Identify which cell holds the provided text, then report its (X, Y) central coordinate. 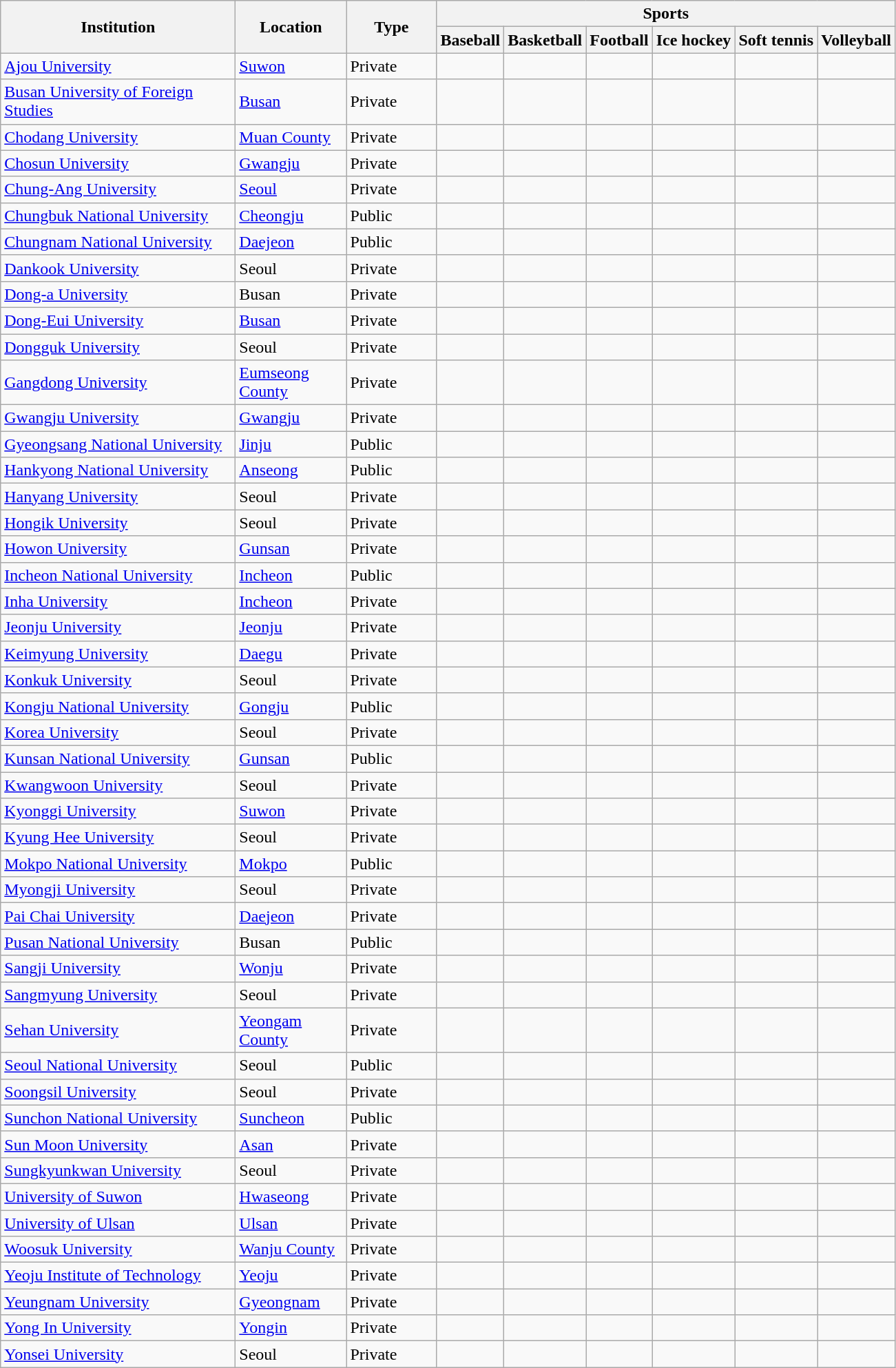
Football (619, 40)
Kyung Hee University (118, 838)
Location (291, 27)
Sangji University (118, 968)
Jeonju (291, 628)
Yeongam County (291, 1030)
Ulsan (291, 1223)
Hanyang University (118, 497)
Hwaseong (291, 1196)
Pai Chai University (118, 916)
Sunchon National University (118, 1118)
Ice hockey (694, 40)
Basketball (545, 40)
Yonsei University (118, 1354)
University of Ulsan (118, 1223)
Daegu (291, 654)
Gongju (291, 706)
Howon University (118, 549)
Woosuk University (118, 1250)
Konkuk University (118, 680)
Dong-Eui University (118, 320)
Keimyung University (118, 654)
Chosun University (118, 163)
Mokpo National University (118, 864)
Baseball (470, 40)
Kwangwoon University (118, 785)
Seoul National University (118, 1066)
Yeungnam University (118, 1302)
Sehan University (118, 1030)
Busan University of Foreign Studies (118, 102)
Dongguk University (118, 346)
Wonju (291, 968)
Jeonju University (118, 628)
Soft tennis (776, 40)
Volleyball (857, 40)
Suncheon (291, 1118)
University of Suwon (118, 1196)
Mokpo (291, 864)
Hongik University (118, 523)
Chungbuk National University (118, 216)
Chungnam National University (118, 242)
Jinju (291, 444)
Soongsil University (118, 1092)
Hankyong National University (118, 470)
Gyeongsang National University (118, 444)
Pusan National University (118, 942)
Korea University (118, 732)
Yong In University (118, 1328)
Asan (291, 1144)
Kyonggi University (118, 811)
Muan County (291, 137)
Yongin (291, 1328)
Sports (666, 14)
Sun Moon University (118, 1144)
Institution (118, 27)
Dankook University (118, 268)
Anseong (291, 470)
Sangmyung University (118, 995)
Gyeongnam (291, 1302)
Yeoju Institute of Technology (118, 1276)
Type (391, 27)
Gwangju University (118, 418)
Kongju National University (118, 706)
Ajou University (118, 66)
Incheon National University (118, 575)
Chodang University (118, 137)
Kunsan National University (118, 758)
Inha University (118, 601)
Dong-a University (118, 294)
Myongji University (118, 890)
Cheongju (291, 216)
Wanju County (291, 1250)
Chung-Ang University (118, 189)
Eumseong County (291, 383)
Sungkyunkwan University (118, 1170)
Gangdong University (118, 383)
Yeoju (291, 1276)
